Pinpoint the cell where the given text exists, returning its [X, Y] midpoint coordinate. 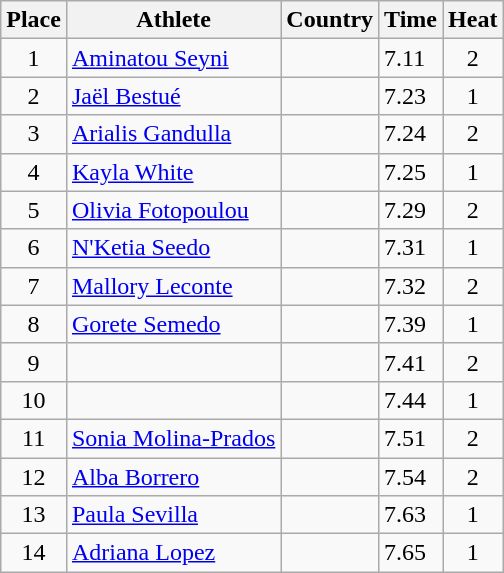
13 [34, 515]
Mallory Leconte [173, 286]
12 [34, 477]
Gorete Semedo [173, 324]
7.24 [411, 134]
Place [34, 20]
Paula Sevilla [173, 515]
Athlete [173, 20]
7 [34, 286]
5 [34, 210]
7.32 [411, 286]
Heat [473, 20]
7.41 [411, 362]
7.51 [411, 438]
4 [34, 172]
7.65 [411, 553]
Jaël Bestué [173, 96]
7.11 [411, 58]
Adriana Lopez [173, 553]
3 [34, 134]
Sonia Molina-Prados [173, 438]
Olivia Fotopoulou [173, 210]
7.39 [411, 324]
11 [34, 438]
6 [34, 248]
N'Ketia Seedo [173, 248]
10 [34, 400]
9 [34, 362]
Arialis Gandulla [173, 134]
8 [34, 324]
7.44 [411, 400]
Aminatou Seyni [173, 58]
Time [411, 20]
14 [34, 553]
7.29 [411, 210]
7.31 [411, 248]
7.54 [411, 477]
Country [330, 20]
7.23 [411, 96]
Alba Borrero [173, 477]
7.25 [411, 172]
Kayla White [173, 172]
7.63 [411, 515]
